For the text-containing cell, return its midpoint in [X, Y] coordinate format. 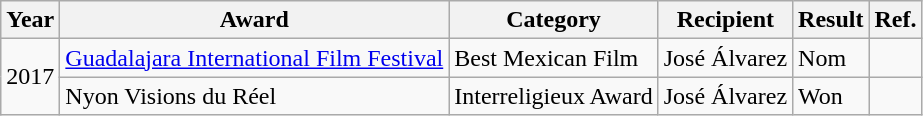
Award [254, 20]
Recipient [725, 20]
Year [30, 20]
Nyon Visions du Réel [254, 96]
Interreligieux Award [554, 96]
Result [831, 20]
2017 [30, 77]
Nom [831, 58]
Won [831, 96]
Ref. [896, 20]
Category [554, 20]
Best Mexican Film [554, 58]
Guadalajara International Film Festival [254, 58]
